Detect which cell encompasses the target text, then output its [X, Y] center coordinate. 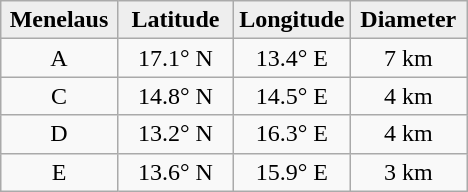
A [59, 58]
14.8° N [175, 96]
Latitude [175, 20]
16.3° E [292, 134]
C [59, 96]
13.4° E [292, 58]
D [59, 134]
13.2° N [175, 134]
7 km [408, 58]
Diameter [408, 20]
E [59, 172]
13.6° N [175, 172]
Menelaus [59, 20]
17.1° N [175, 58]
Longitude [292, 20]
15.9° E [292, 172]
3 km [408, 172]
14.5° E [292, 96]
